From the cell containing the given text, extract its center point as (X, Y) coordinate. 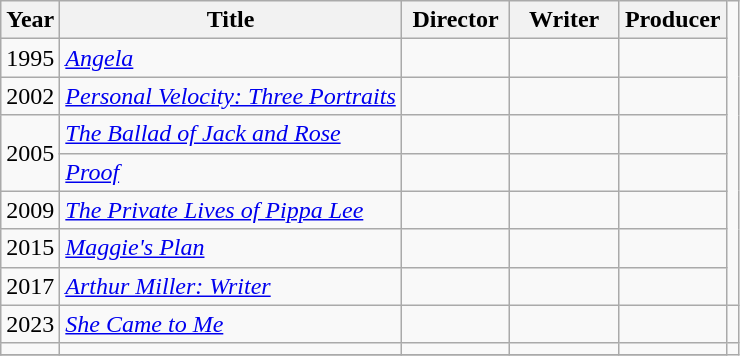
The Ballad of Jack and Rose (230, 134)
2023 (30, 324)
She Came to Me (230, 324)
2002 (30, 96)
2005 (30, 153)
Producer (672, 20)
2009 (30, 210)
Director (456, 20)
1995 (30, 58)
Proof (230, 172)
Year (30, 20)
The Private Lives of Pippa Lee (230, 210)
Maggie's Plan (230, 248)
2017 (30, 286)
Arthur Miller: Writer (230, 286)
Angela (230, 58)
2015 (30, 248)
Personal Velocity: Three Portraits (230, 96)
Writer (564, 20)
Title (230, 20)
